Identify which cell holds the provided text, then report its [X, Y] central coordinate. 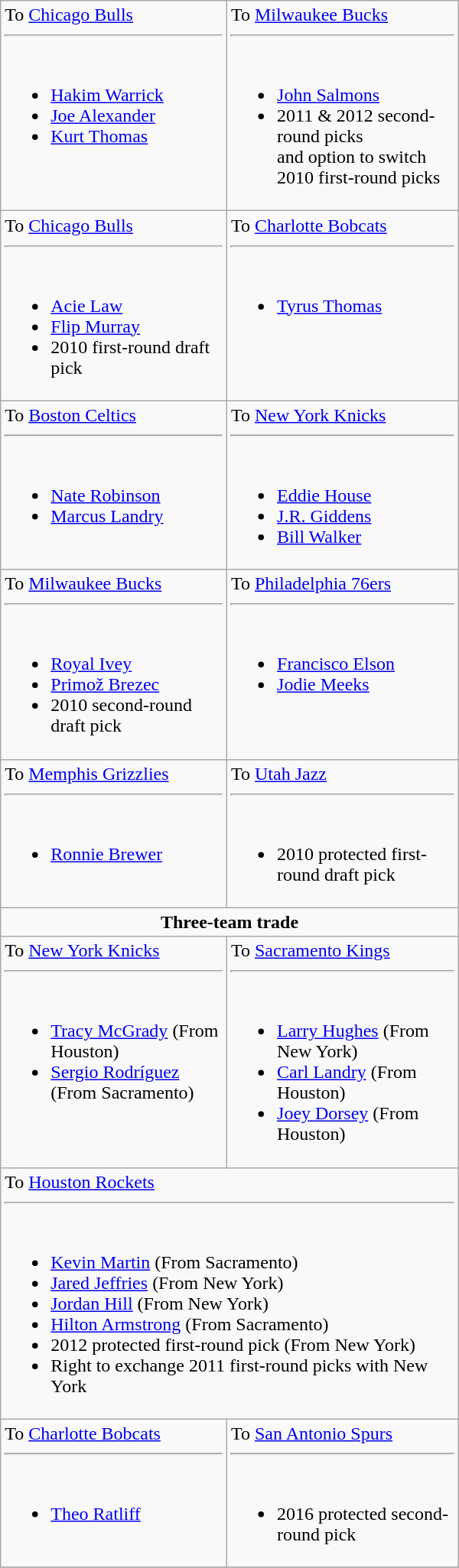
To Charlotte BobcatsTheo Ratliff [114, 1493]
To Milwaukee BucksRoyal IveyPrimož Brezec2010 second-round draft pick [114, 664]
To Sacramento KingsLarry Hughes (From New York)Carl Landry (From Houston)Joey Dorsey (From Houston) [343, 1052]
To San Antonio Spurs2016 protected second-round pick [343, 1493]
To Memphis GrizzliesRonnie Brewer [114, 833]
To Boston CelticsNate RobinsonMarcus Landry [114, 485]
To New York KnicksTracy McGrady (From Houston)Sergio Rodríguez (From Sacramento) [114, 1052]
To Philadelphia 76ersFrancisco ElsonJodie Meeks [343, 664]
To New York KnicksEddie HouseJ.R. GiddensBill Walker [343, 485]
To Milwaukee BucksJohn Salmons2011 & 2012 second-round picks and option to switch 2010 first-round picks [343, 106]
Three-team trade [229, 922]
To Chicago BullsHakim WarrickJoe AlexanderKurt Thomas [114, 106]
To Utah Jazz2010 protected first-round draft pick [343, 833]
To Chicago BullsAcie LawFlip Murray2010 first-round draft pick [114, 306]
To Charlotte BobcatsTyrus Thomas [343, 306]
